Identify which cell holds the provided text, then report its (X, Y) central coordinate. 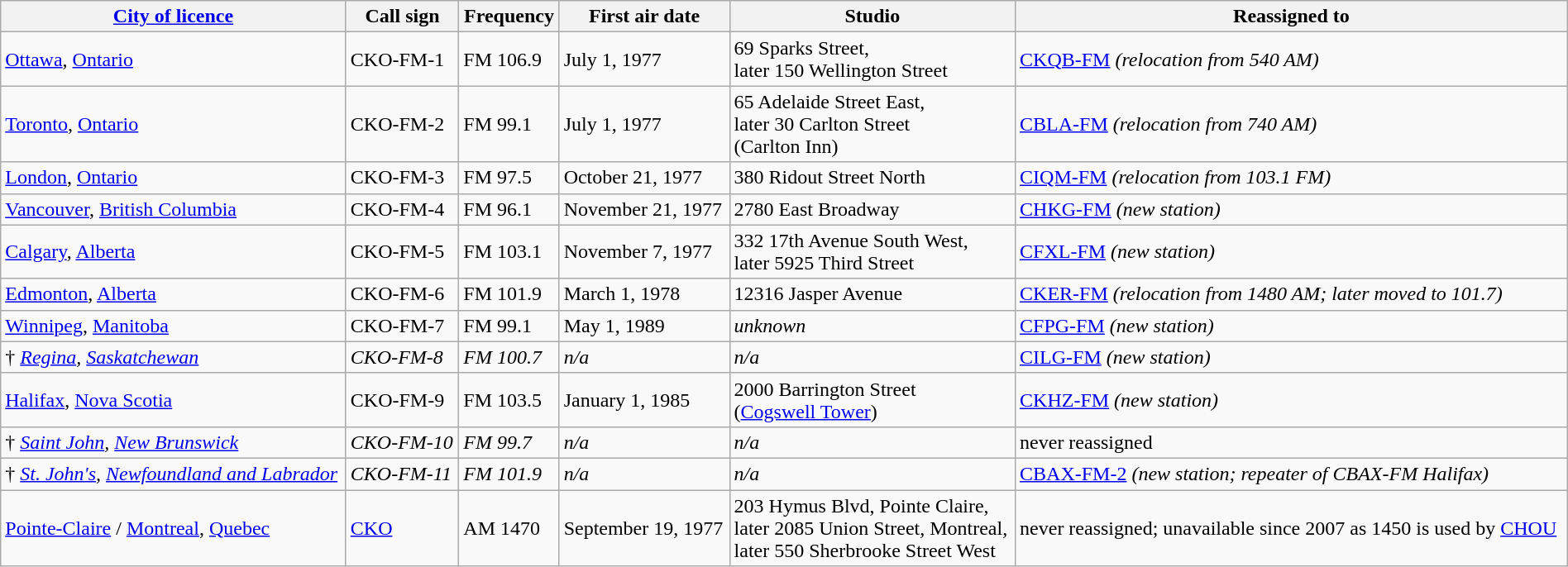
CKO-FM-7 (402, 326)
CKHZ-FM (new station) (1292, 400)
FM 103.5 (509, 400)
FM 96.1 (509, 209)
CKO-FM-3 (402, 178)
65 Adelaide Street East,later 30 Carlton Street(Carlton Inn) (872, 124)
CKO-FM-4 (402, 209)
CKO-FM-10 (402, 442)
332 17th Avenue South West,later 5925 Third Street (872, 251)
Winnipeg, Manitoba (174, 326)
Calgary, Alberta (174, 251)
† St. John's, Newfoundland and Labrador (174, 474)
380 Ridout Street North (872, 178)
January 1, 1985 (644, 400)
FM 103.1 (509, 251)
2780 East Broadway (872, 209)
Halifax, Nova Scotia (174, 400)
unknown (872, 326)
Ottawa, Ontario (174, 60)
FM 99.7 (509, 442)
CKO-FM-6 (402, 294)
Edmonton, Alberta (174, 294)
CIQM-FM (relocation from 103.1 FM) (1292, 178)
London, Ontario (174, 178)
Reassigned to (1292, 17)
CFXL-FM (new station) (1292, 251)
Vancouver, British Columbia (174, 209)
CKO-FM-1 (402, 60)
September 19, 1977 (644, 527)
AM 1470 (509, 527)
never reassigned; unavailable since 2007 as 1450 is used by CHOU (1292, 527)
CILG-FM (new station) (1292, 357)
12316 Jasper Avenue (872, 294)
FM 106.9 (509, 60)
November 21, 1977 (644, 209)
CHKG-FM (new station) (1292, 209)
May 1, 1989 (644, 326)
March 1, 1978 (644, 294)
Toronto, Ontario (174, 124)
November 7, 1977 (644, 251)
October 21, 1977 (644, 178)
69 Sparks Street,later 150 Wellington Street (872, 60)
† Regina, Saskatchewan (174, 357)
CBLA-FM (relocation from 740 AM) (1292, 124)
CKQB-FM (relocation from 540 AM) (1292, 60)
CKO-FM-2 (402, 124)
Call sign (402, 17)
City of licence (174, 17)
CKO (402, 527)
First air date (644, 17)
2000 Barrington Street(Cogswell Tower) (872, 400)
Studio (872, 17)
CFPG-FM (new station) (1292, 326)
FM 100.7 (509, 357)
CKO-FM-11 (402, 474)
CBAX-FM-2 (new station; repeater of CBAX-FM Halifax) (1292, 474)
† Saint John, New Brunswick (174, 442)
FM 97.5 (509, 178)
CKER-FM (relocation from 1480 AM; later moved to 101.7) (1292, 294)
CKO-FM-9 (402, 400)
never reassigned (1292, 442)
203 Hymus Blvd, Pointe Claire,later 2085 Union Street, Montreal,later 550 Sherbrooke Street West (872, 527)
Pointe-Claire / Montreal, Quebec (174, 527)
CKO-FM-5 (402, 251)
Frequency (509, 17)
CKO-FM-8 (402, 357)
